Return [X, Y] of the center of cell containing provided text 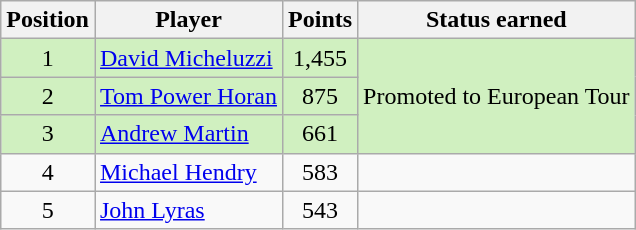
Michael Hendry [188, 172]
John Lyras [188, 210]
Andrew Martin [188, 134]
Points [320, 20]
Position [48, 20]
661 [320, 134]
Status earned [497, 20]
875 [320, 96]
583 [320, 172]
3 [48, 134]
1,455 [320, 58]
543 [320, 210]
Player [188, 20]
5 [48, 210]
David Micheluzzi [188, 58]
2 [48, 96]
1 [48, 58]
Tom Power Horan [188, 96]
4 [48, 172]
Promoted to European Tour [497, 96]
